For the text-containing cell, return its midpoint in (x, y) coordinate format. 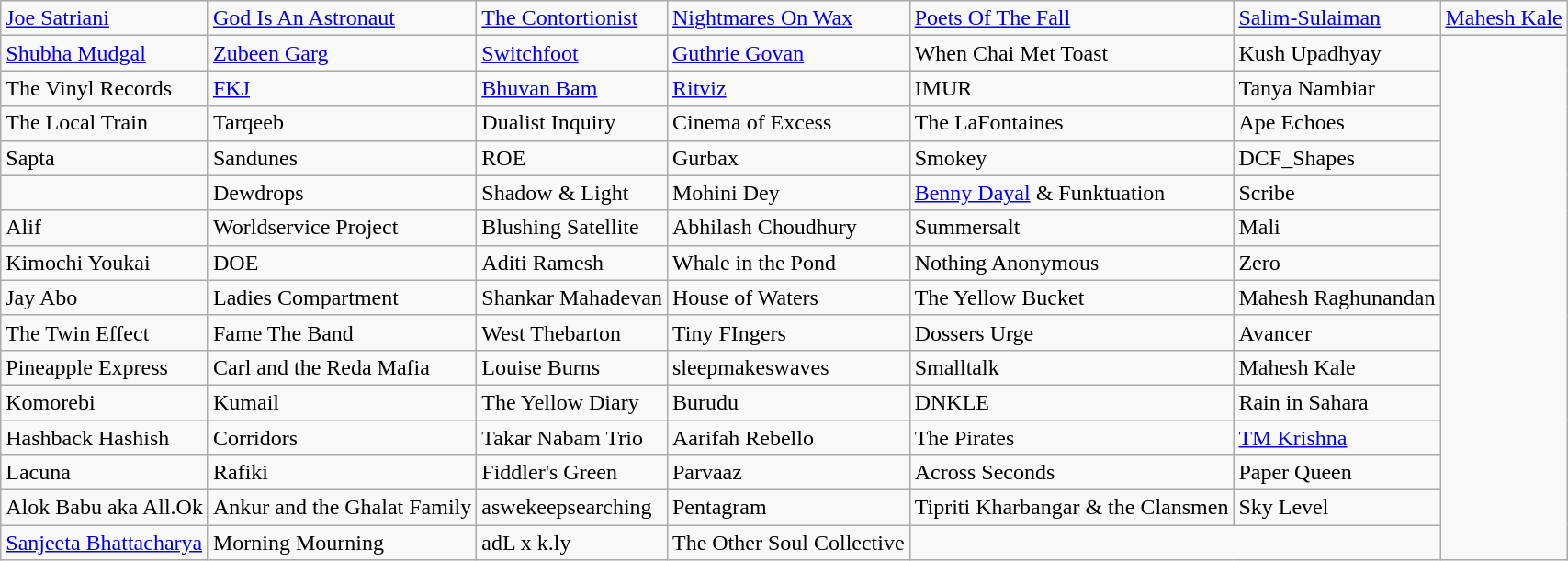
Nightmares On Wax (788, 18)
Tipriti Kharbangar & the Clansmen (1071, 508)
IMUR (1071, 88)
Burudu (788, 402)
Ritviz (788, 88)
Tanya Nambiar (1337, 88)
Zero (1337, 263)
Nothing Anonymous (1071, 263)
Pentagram (788, 508)
Sanjeeta Bhattacharya (105, 543)
Ankur and the Ghalat Family (342, 508)
Smokey (1071, 158)
Whale in the Pond (788, 263)
Avancer (1337, 332)
The Yellow Diary (572, 402)
Tarqeeb (342, 123)
Parvaaz (788, 473)
Joe Satriani (105, 18)
Kimochi Youkai (105, 263)
Dewdrops (342, 193)
Worldservice Project (342, 228)
Smalltalk (1071, 367)
Hashback Hashish (105, 438)
adL x k.ly (572, 543)
God Is An Astronaut (342, 18)
The Other Soul Collective (788, 543)
Aarifah Rebello (788, 438)
Across Seconds (1071, 473)
Sapta (105, 158)
Corridors (342, 438)
The Yellow Bucket (1071, 297)
Bhuvan Bam (572, 88)
FKJ (342, 88)
Jay Abo (105, 297)
Komorebi (105, 402)
Zubeen Garg (342, 53)
Ape Echoes (1337, 123)
Salim-Sulaiman (1337, 18)
Takar Nabam Trio (572, 438)
The Vinyl Records (105, 88)
DCF_Shapes (1337, 158)
Lacuna (105, 473)
Shankar Mahadevan (572, 297)
Shadow & Light (572, 193)
Sky Level (1337, 508)
Aditi Ramesh (572, 263)
Summersalt (1071, 228)
Poets Of The Fall (1071, 18)
When Chai Met Toast (1071, 53)
The Pirates (1071, 438)
sleepmakeswaves (788, 367)
Alok Babu aka All.Ok (105, 508)
DNKLE (1071, 402)
aswekeepsearching (572, 508)
Pineapple Express (105, 367)
The Twin Effect (105, 332)
Benny Dayal & Funktuation (1071, 193)
Tiny FIngers (788, 332)
Cinema of Excess (788, 123)
Fiddler's Green (572, 473)
Abhilash Choudhury (788, 228)
The LaFontaines (1071, 123)
House of Waters (788, 297)
Louise Burns (572, 367)
Mali (1337, 228)
Alif (105, 228)
Ladies Compartment (342, 297)
Dossers Urge (1071, 332)
Rain in Sahara (1337, 402)
Dualist Inquiry (572, 123)
Scribe (1337, 193)
Sandunes (342, 158)
Paper Queen (1337, 473)
Shubha Mudgal (105, 53)
Morning Mourning (342, 543)
Switchfoot (572, 53)
DOE (342, 263)
Kumail (342, 402)
West Thebarton (572, 332)
TM Krishna (1337, 438)
Blushing Satellite (572, 228)
ROE (572, 158)
Guthrie Govan (788, 53)
Carl and the Reda Mafia (342, 367)
Kush Upadhyay (1337, 53)
Fame The Band (342, 332)
The Contortionist (572, 18)
Mohini Dey (788, 193)
Mahesh Raghunandan (1337, 297)
Gurbax (788, 158)
The Local Train (105, 123)
Rafiki (342, 473)
